Return [X, Y] of the center of cell containing provided text 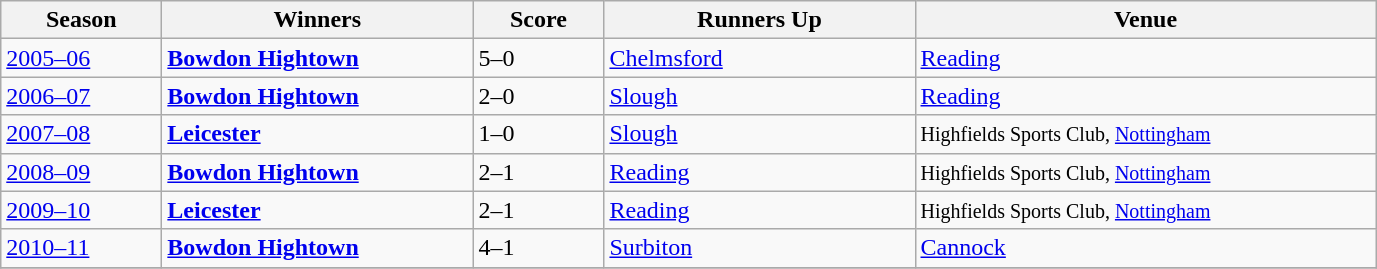
Runners Up [760, 20]
5–0 [538, 58]
Season [82, 20]
2–0 [538, 96]
1–0 [538, 134]
Score [538, 20]
Cannock [1146, 248]
4–1 [538, 248]
Venue [1146, 20]
2008–09 [82, 172]
2009–10 [82, 210]
Surbiton [760, 248]
2006–07 [82, 96]
Chelmsford [760, 58]
2007–08 [82, 134]
2005–06 [82, 58]
2010–11 [82, 248]
Winners [318, 20]
